Determine the (x, y) coordinate at the center of the cell enclosing the given text.  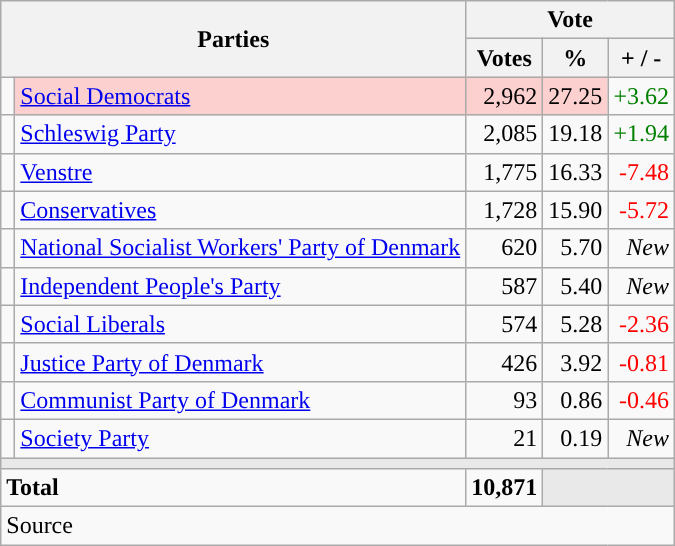
620 (504, 248)
5.70 (576, 248)
+ / - (642, 58)
Source (338, 526)
-2.36 (642, 324)
16.33 (576, 172)
0.19 (576, 438)
2,085 (504, 134)
27.25 (576, 96)
Communist Party of Denmark (240, 400)
+3.62 (642, 96)
Justice Party of Denmark (240, 362)
Social Democrats (240, 96)
426 (504, 362)
Social Liberals (240, 324)
0.86 (576, 400)
Venstre (240, 172)
574 (504, 324)
5.28 (576, 324)
587 (504, 286)
10,871 (504, 488)
5.40 (576, 286)
Total (234, 488)
93 (504, 400)
-5.72 (642, 210)
-7.48 (642, 172)
-0.81 (642, 362)
3.92 (576, 362)
21 (504, 438)
% (576, 58)
Votes (504, 58)
Society Party (240, 438)
19.18 (576, 134)
Schleswig Party (240, 134)
-0.46 (642, 400)
2,962 (504, 96)
+1.94 (642, 134)
Independent People's Party (240, 286)
Vote (570, 20)
Parties (234, 39)
National Socialist Workers' Party of Denmark (240, 248)
1,775 (504, 172)
Conservatives (240, 210)
1,728 (504, 210)
15.90 (576, 210)
